For the text-containing cell, return its midpoint in (x, y) coordinate format. 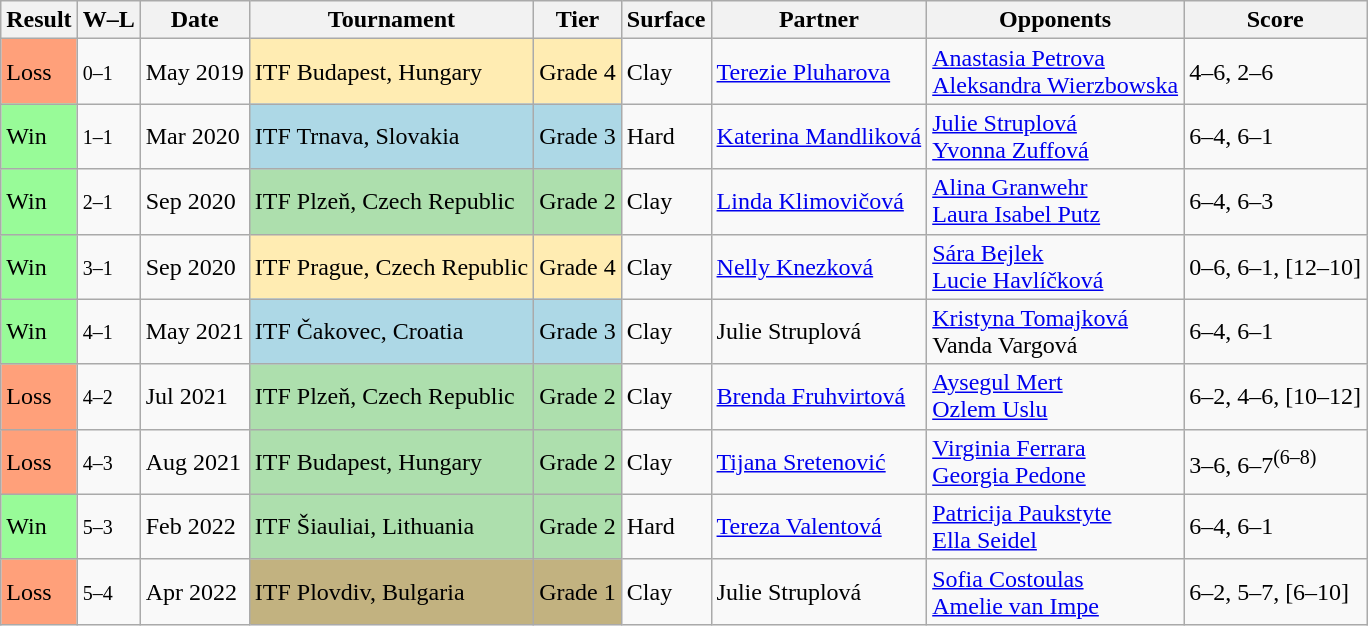
Anastasia Petrova Aleksandra Wierzbowska (1056, 72)
4–2 (108, 396)
Aysegul Mert Ozlem Uslu (1056, 396)
Tereza Valentová (819, 526)
Alina Granwehr Laura Isabel Putz (1056, 202)
May 2021 (194, 332)
Mar 2020 (194, 136)
3–1 (108, 266)
Sára Bejlek Lucie Havlíčková (1056, 266)
ITF Šiauliai, Lithuania (391, 526)
W–L (108, 20)
4–3 (108, 462)
Nelly Knezková (819, 266)
Jul 2021 (194, 396)
Katerina Mandliková (819, 136)
ITF Trnava, Slovakia (391, 136)
Terezie Pluharova (819, 72)
0–1 (108, 72)
Tier (578, 20)
Linda Klimovičová (819, 202)
1–1 (108, 136)
Virginia Ferrara Georgia Pedone (1056, 462)
4–6, 2–6 (1276, 72)
Surface (666, 20)
3–6, 6–7(6–8) (1276, 462)
6–2, 5–7, [6–10] (1276, 592)
2–1 (108, 202)
6–2, 4–6, [10–12] (1276, 396)
Tijana Sretenović (819, 462)
May 2019 (194, 72)
6–4, 6–3 (1276, 202)
0–6, 6–1, [12–10] (1276, 266)
Partner (819, 20)
Aug 2021 (194, 462)
ITF Prague, Czech Republic (391, 266)
Grade 1 (578, 592)
Result (39, 20)
ITF Čakovec, Croatia (391, 332)
Patricija Paukstyte Ella Seidel (1056, 526)
5–4 (108, 592)
Score (1276, 20)
Julie Struplová Yvonna Zuffová (1056, 136)
Sofia Costoulas Amelie van Impe (1056, 592)
Brenda Fruhvirtová (819, 396)
Apr 2022 (194, 592)
4–1 (108, 332)
Feb 2022 (194, 526)
5–3 (108, 526)
ITF Plovdiv, Bulgaria (391, 592)
Opponents (1056, 20)
Date (194, 20)
Kristyna Tomajková Vanda Vargová (1056, 332)
Tournament (391, 20)
